Provide the [x, y] coordinate of the cell's center where the given text is located.  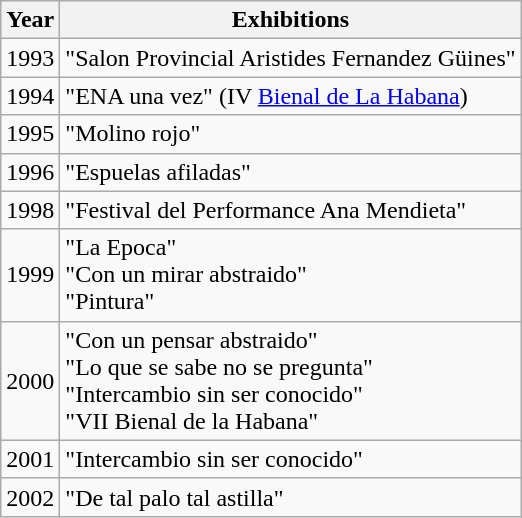
1999 [30, 275]
1993 [30, 58]
1996 [30, 172]
"Salon Provincial Aristides Fernandez Güines" [290, 58]
1994 [30, 96]
"La Epoca" "Con un mirar abstraido" "Pintura" [290, 275]
"De tal palo tal astilla" [290, 497]
2001 [30, 459]
"ENA una vez" (IV Bienal de La Habana) [290, 96]
"Molino rojo" [290, 134]
Year [30, 20]
"Con un pensar abstraido" "Lo que se sabe no se pregunta" "Intercambio sin ser conocido" "VII Bienal de la Habana" [290, 380]
Exhibitions [290, 20]
2000 [30, 380]
"Espuelas afiladas" [290, 172]
2002 [30, 497]
1995 [30, 134]
"Festival del Performance Ana Mendieta" [290, 210]
"Intercambio sin ser conocido" [290, 459]
1998 [30, 210]
